From the cell containing the given text, extract its center point as [X, Y] coordinate. 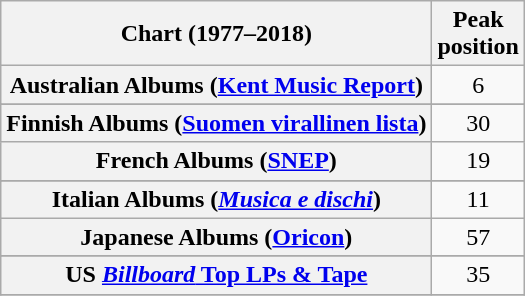
French Albums (SNEP) [216, 161]
57 [478, 237]
6 [478, 85]
35 [478, 275]
Finnish Albums (Suomen virallinen lista) [216, 123]
Chart (1977–2018) [216, 34]
Peakposition [478, 34]
30 [478, 123]
Australian Albums (Kent Music Report) [216, 85]
Japanese Albums (Oricon) [216, 237]
11 [478, 199]
Italian Albums (Musica e dischi) [216, 199]
US Billboard Top LPs & Tape [216, 275]
19 [478, 161]
